Detect which cell encompasses the target text, then output its (x, y) center coordinate. 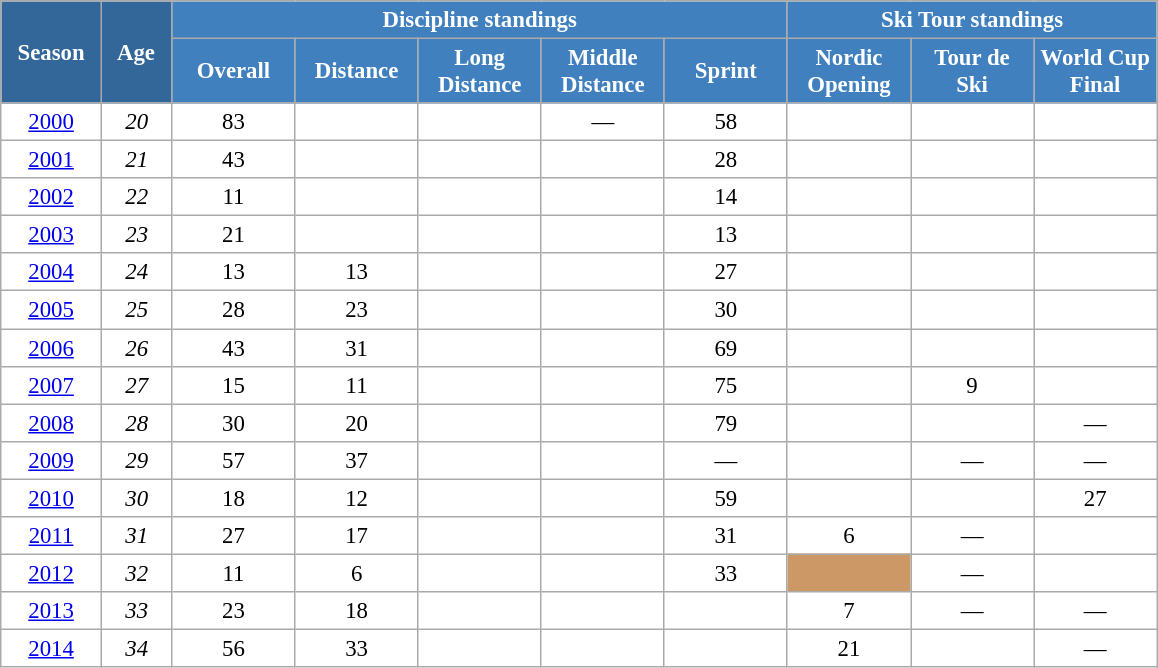
69 (726, 348)
2010 (52, 498)
2000 (52, 122)
12 (356, 498)
14 (726, 197)
32 (136, 573)
2008 (52, 423)
NordicOpening (848, 72)
2014 (52, 648)
Season (52, 52)
Long Distance (480, 72)
World CupFinal (1096, 72)
75 (726, 385)
83 (234, 122)
29 (136, 460)
Sprint (726, 72)
15 (234, 385)
34 (136, 648)
Distance (356, 72)
7 (848, 611)
Age (136, 52)
Middle Distance (602, 72)
79 (726, 423)
Overall (234, 72)
Ski Tour standings (972, 20)
Tour deSki (972, 72)
22 (136, 197)
2004 (52, 273)
57 (234, 460)
17 (356, 536)
2005 (52, 310)
58 (726, 122)
2009 (52, 460)
2007 (52, 385)
37 (356, 460)
59 (726, 498)
2001 (52, 160)
2003 (52, 235)
2002 (52, 197)
25 (136, 310)
2012 (52, 573)
Discipline standings (480, 20)
2006 (52, 348)
56 (234, 648)
26 (136, 348)
24 (136, 273)
9 (972, 385)
2013 (52, 611)
2011 (52, 536)
